From the cell containing the given text, extract its center point as (X, Y) coordinate. 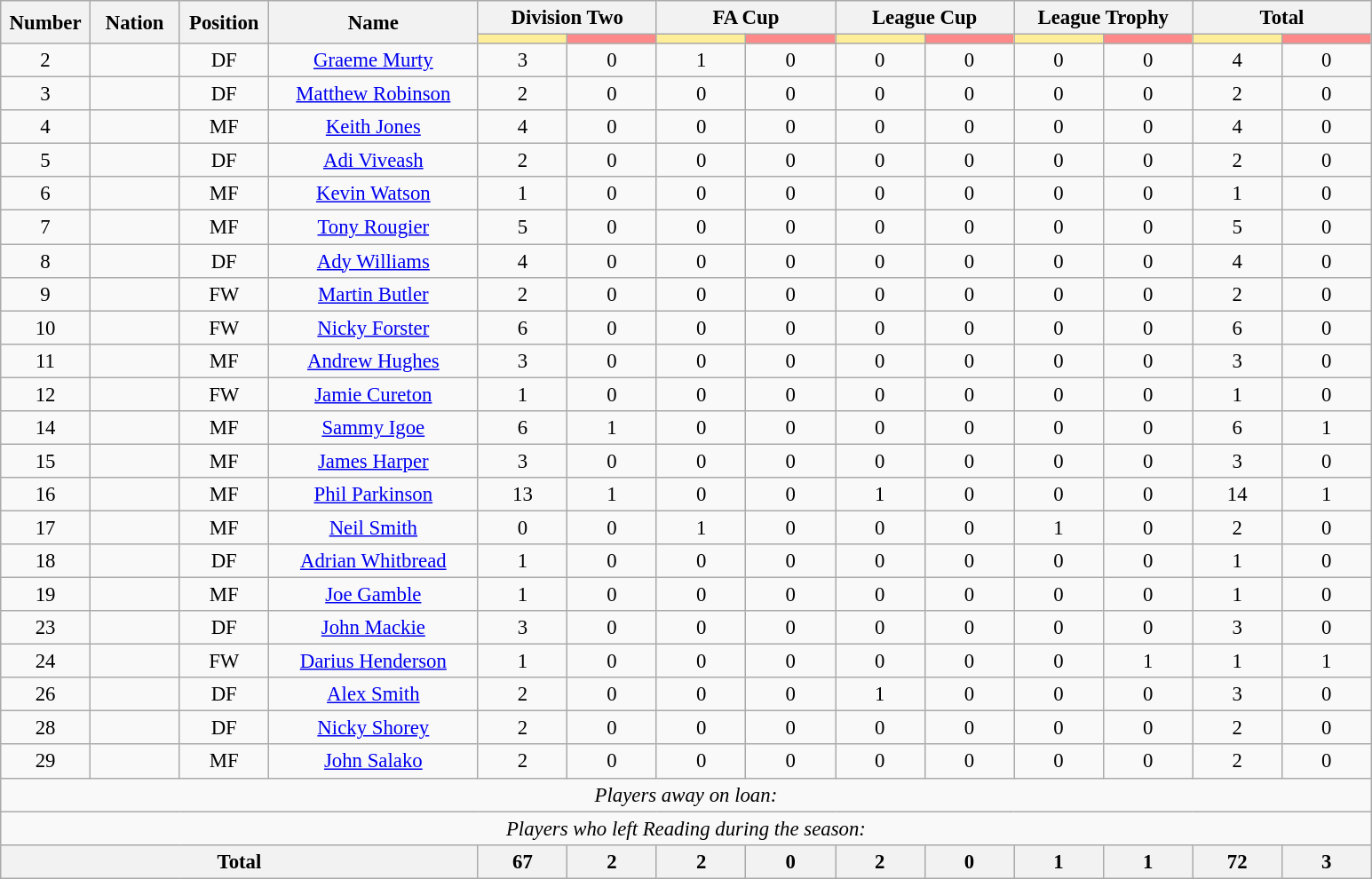
11 (46, 360)
Division Two (567, 18)
16 (46, 495)
Neil Smith (374, 527)
Jamie Cureton (374, 394)
John Mackie (374, 628)
Adi Viveash (374, 161)
James Harper (374, 461)
Position (224, 22)
Martin Butler (374, 294)
24 (46, 661)
Matthew Robinson (374, 94)
League Cup (924, 18)
18 (46, 561)
19 (46, 595)
FA Cup (746, 18)
Players who left Reading during the season: (686, 828)
10 (46, 328)
Nicky Forster (374, 328)
Adrian Whitbread (374, 561)
Players away on loan: (686, 795)
Tony Rougier (374, 227)
29 (46, 762)
League Trophy (1103, 18)
Joe Gamble (374, 595)
15 (46, 461)
72 (1238, 861)
8 (46, 261)
Sammy Igoe (374, 428)
Ady Williams (374, 261)
Name (374, 22)
Number (46, 22)
Graeme Murty (374, 60)
Phil Parkinson (374, 495)
Kevin Watson (374, 194)
Keith Jones (374, 127)
7 (46, 227)
John Salako (374, 762)
67 (522, 861)
13 (522, 495)
26 (46, 694)
Andrew Hughes (374, 360)
9 (46, 294)
Nation (135, 22)
23 (46, 628)
Alex Smith (374, 694)
12 (46, 394)
Darius Henderson (374, 661)
28 (46, 728)
17 (46, 527)
Nicky Shorey (374, 728)
